Capture the cell that displays the provided text and extract its (x, y) central coordinate. 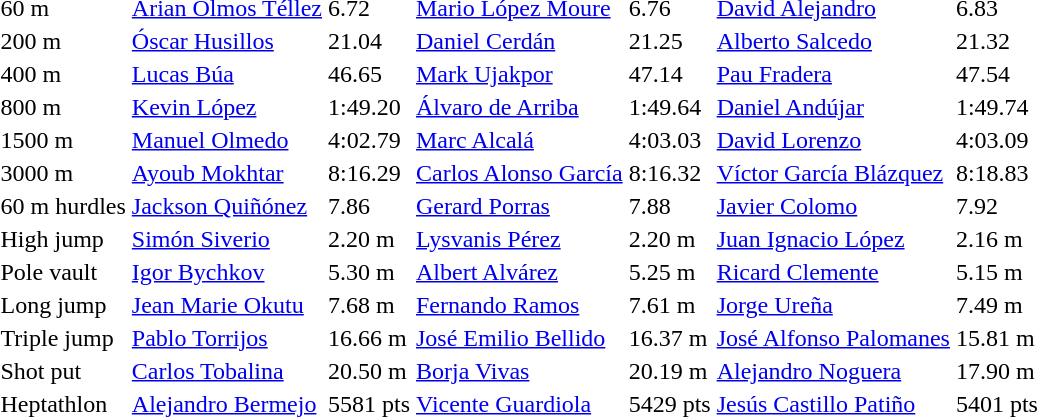
Álvaro de Arriba (519, 107)
Juan Ignacio López (833, 239)
José Emilio Bellido (519, 338)
8:16.32 (670, 173)
Mark Ujakpor (519, 74)
5.30 m (368, 272)
Carlos Tobalina (226, 371)
Jackson Quiñónez (226, 206)
7.68 m (368, 305)
8:16.29 (368, 173)
Marc Alcalá (519, 140)
Pau Fradera (833, 74)
4:02.79 (368, 140)
47.14 (670, 74)
7.61 m (670, 305)
Fernando Ramos (519, 305)
Pablo Torrijos (226, 338)
7.86 (368, 206)
Lysvanis Pérez (519, 239)
Simón Siverio (226, 239)
Ricard Clemente (833, 272)
Borja Vivas (519, 371)
Daniel Andújar (833, 107)
José Alfonso Palomanes (833, 338)
Lucas Búa (226, 74)
Kevin López (226, 107)
Javier Colomo (833, 206)
7.88 (670, 206)
21.25 (670, 41)
1:49.20 (368, 107)
Manuel Olmedo (226, 140)
1:49.64 (670, 107)
Alejandro Noguera (833, 371)
Gerard Porras (519, 206)
5.25 m (670, 272)
Alberto Salcedo (833, 41)
Ayoub Mokhtar (226, 173)
Igor Bychkov (226, 272)
Óscar Husillos (226, 41)
Daniel Cerdán (519, 41)
20.19 m (670, 371)
Jorge Ureña (833, 305)
Albert Alvárez (519, 272)
Víctor García Blázquez (833, 173)
16.66 m (368, 338)
16.37 m (670, 338)
David Lorenzo (833, 140)
Carlos Alonso García (519, 173)
4:03.03 (670, 140)
21.04 (368, 41)
Jean Marie Okutu (226, 305)
20.50 m (368, 371)
46.65 (368, 74)
